Return the [x, y] coordinate for the center point of the cell that contains the specified text.  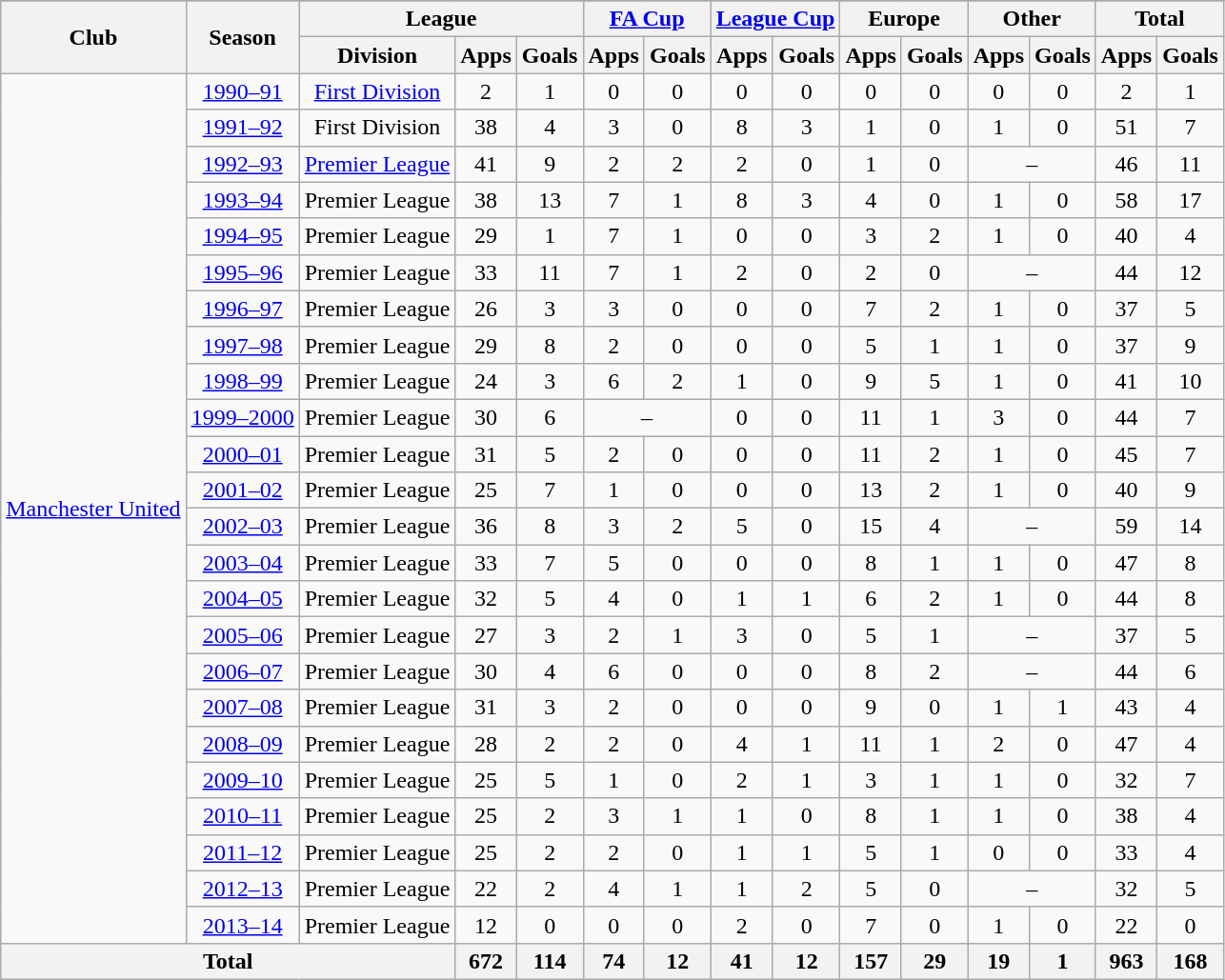
2005–06 [242, 635]
24 [486, 381]
2008–09 [242, 744]
2007–08 [242, 708]
2010–11 [242, 816]
1996–97 [242, 309]
Season [242, 37]
168 [1191, 961]
2002–03 [242, 527]
15 [871, 527]
963 [1126, 961]
27 [486, 635]
2013–14 [242, 925]
58 [1126, 200]
1994–95 [242, 236]
League Cup [775, 19]
51 [1126, 128]
2012–13 [242, 889]
43 [1126, 708]
2011–12 [242, 852]
Manchester United [93, 509]
19 [998, 961]
Europe [904, 19]
1995–96 [242, 272]
1997–98 [242, 345]
2009–10 [242, 780]
2000–01 [242, 454]
League [441, 19]
10 [1191, 381]
2001–02 [242, 490]
1992–93 [242, 164]
14 [1191, 527]
28 [486, 744]
Other [1032, 19]
1998–99 [242, 381]
74 [613, 961]
1993–94 [242, 200]
2004–05 [242, 599]
157 [871, 961]
2006–07 [242, 671]
1991–92 [242, 128]
Club [93, 37]
FA Cup [647, 19]
46 [1126, 164]
45 [1126, 454]
17 [1191, 200]
1999–2000 [242, 417]
26 [486, 309]
59 [1126, 527]
Division [377, 55]
114 [550, 961]
1990–91 [242, 91]
672 [486, 961]
36 [486, 527]
2003–04 [242, 563]
